Scan for the cell matching the given text and deliver its (X, Y) coordinate at center. 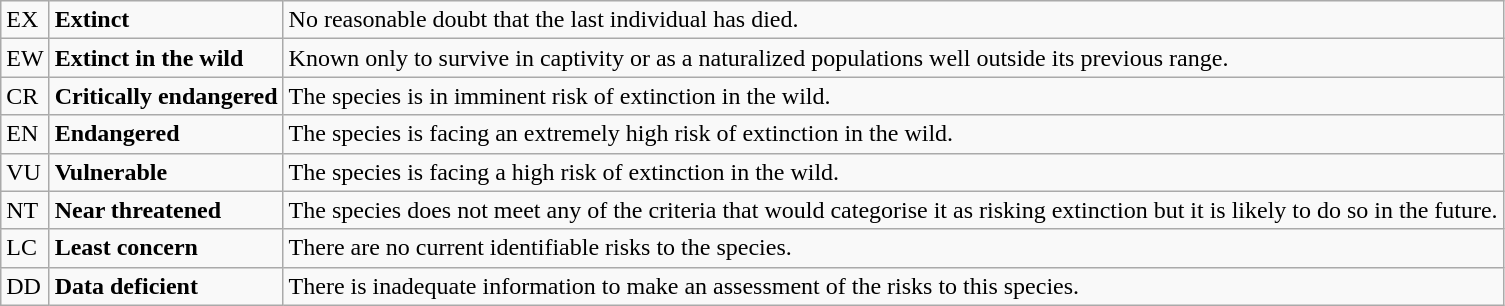
Critically endangered (166, 96)
The species is in imminent risk of extinction in the wild. (893, 96)
The species is facing a high risk of extinction in the wild. (893, 172)
The species is facing an extremely high risk of extinction in the wild. (893, 134)
Extinct in the wild (166, 58)
Least concern (166, 248)
EX (25, 20)
VU (25, 172)
DD (25, 286)
LC (25, 248)
There are no current identifiable risks to the species. (893, 248)
No reasonable doubt that the last individual has died. (893, 20)
There is inadequate information to make an assessment of the risks to this species. (893, 286)
Vulnerable (166, 172)
CR (25, 96)
EN (25, 134)
EW (25, 58)
Endangered (166, 134)
Known only to survive in captivity or as a naturalized populations well outside its previous range. (893, 58)
Data deficient (166, 286)
The species does not meet any of the criteria that would categorise it as risking extinction but it is likely to do so in the future. (893, 210)
NT (25, 210)
Near threatened (166, 210)
Extinct (166, 20)
